Output the (x, y) coordinate of the center of the cell containing the given text.  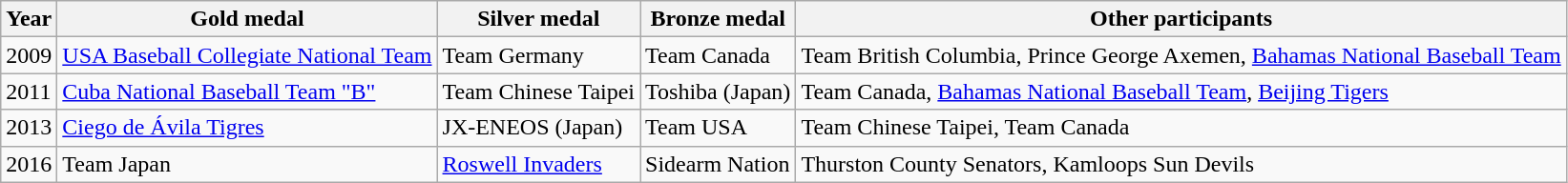
Team Chinese Taipei (538, 91)
2016 (29, 164)
Bronze medal (718, 19)
Ciego de Ávila Tigres (247, 128)
Team British Columbia, Prince George Axemen, Bahamas National Baseball Team (1181, 55)
Cuba National Baseball Team "B" (247, 91)
USA Baseball Collegiate National Team (247, 55)
Team Canada (718, 55)
Roswell Invaders (538, 164)
Team Chinese Taipei, Team Canada (1181, 128)
2013 (29, 128)
Other participants (1181, 19)
Team Japan (247, 164)
Team Canada, Bahamas National Baseball Team, Beijing Tigers (1181, 91)
Toshiba (Japan) (718, 91)
Thurston County Senators, Kamloops Sun Devils (1181, 164)
Silver medal (538, 19)
Year (29, 19)
Gold medal (247, 19)
Sidearm Nation (718, 164)
2011 (29, 91)
2009 (29, 55)
Team USA (718, 128)
Team Germany (538, 55)
JX-ENEOS (Japan) (538, 128)
